Scan for the cell matching the given text and deliver its [x, y] coordinate at center. 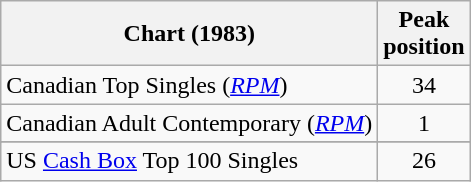
1 [424, 123]
US Cash Box Top 100 Singles [190, 161]
Canadian Adult Contemporary (RPM) [190, 123]
34 [424, 85]
26 [424, 161]
Canadian Top Singles (RPM) [190, 85]
Peakposition [424, 34]
Chart (1983) [190, 34]
